Pinpoint the cell where the given text exists, returning its [X, Y] midpoint coordinate. 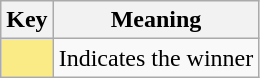
Meaning [156, 20]
Indicates the winner [156, 58]
Key [27, 20]
